From the cell containing the given text, extract its center point as (x, y) coordinate. 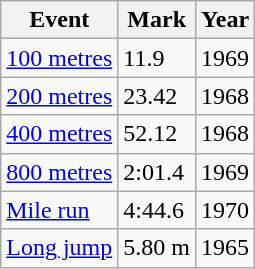
11.9 (157, 58)
2:01.4 (157, 172)
1965 (226, 248)
52.12 (157, 134)
800 metres (60, 172)
Mile run (60, 210)
5.80 m (157, 248)
200 metres (60, 96)
1970 (226, 210)
Year (226, 20)
Long jump (60, 248)
Mark (157, 20)
100 metres (60, 58)
400 metres (60, 134)
23.42 (157, 96)
Event (60, 20)
4:44.6 (157, 210)
